For the text-containing cell, return its midpoint in (x, y) coordinate format. 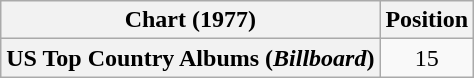
Position (427, 20)
Chart (1977) (190, 20)
15 (427, 58)
US Top Country Albums (Billboard) (190, 58)
